Find where the given text appears and provide that cell's center as (X, Y) coordinate. 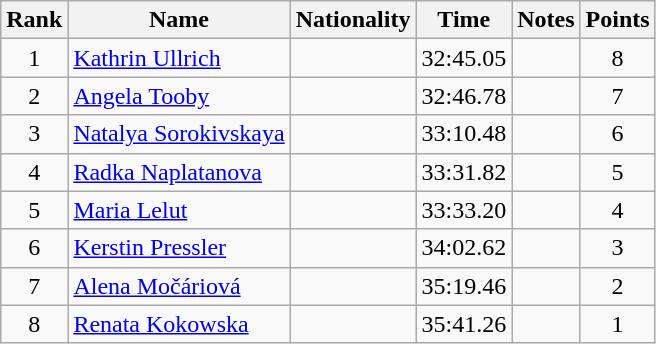
34:02.62 (464, 248)
Angela Tooby (179, 96)
Kerstin Pressler (179, 248)
Name (179, 20)
32:46.78 (464, 96)
Rank (34, 20)
32:45.05 (464, 58)
Notes (546, 20)
Time (464, 20)
Maria Lelut (179, 210)
Kathrin Ullrich (179, 58)
33:31.82 (464, 172)
33:10.48 (464, 134)
Nationality (353, 20)
35:19.46 (464, 286)
Alena Močáriová (179, 286)
Points (618, 20)
Natalya Sorokivskaya (179, 134)
35:41.26 (464, 324)
Radka Naplatanova (179, 172)
33:33.20 (464, 210)
Renata Kokowska (179, 324)
